Output the (x, y) coordinate of the center of the cell containing the given text.  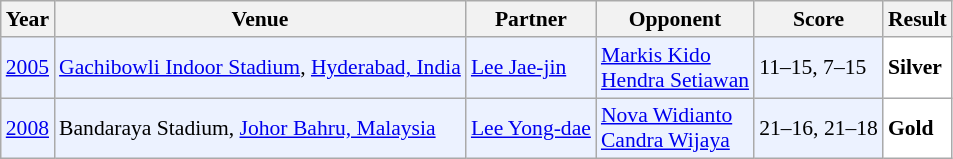
Lee Jae-jin (531, 68)
Result (918, 19)
Nova Widianto Candra Wijaya (675, 128)
Partner (531, 19)
Score (818, 19)
2005 (28, 68)
Venue (260, 19)
11–15, 7–15 (818, 68)
21–16, 21–18 (818, 128)
Year (28, 19)
2008 (28, 128)
Markis Kido Hendra Setiawan (675, 68)
Silver (918, 68)
Lee Yong-dae (531, 128)
Gachibowli Indoor Stadium, Hyderabad, India (260, 68)
Gold (918, 128)
Opponent (675, 19)
Bandaraya Stadium, Johor Bahru, Malaysia (260, 128)
